Return the (X, Y) coordinate for the center point of the cell that contains the specified text.  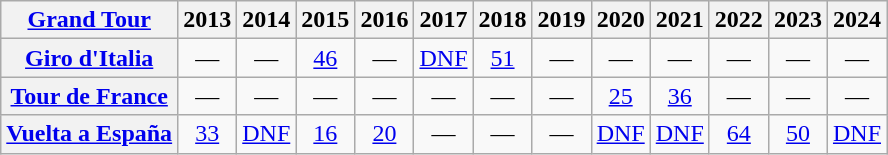
2022 (738, 20)
16 (326, 134)
2015 (326, 20)
64 (738, 134)
Giro d'Italia (90, 58)
50 (798, 134)
36 (680, 96)
2021 (680, 20)
Grand Tour (90, 20)
2017 (444, 20)
2024 (856, 20)
2018 (502, 20)
20 (384, 134)
2016 (384, 20)
2013 (208, 20)
2020 (620, 20)
2014 (266, 20)
51 (502, 58)
46 (326, 58)
25 (620, 96)
2023 (798, 20)
Vuelta a España (90, 134)
Tour de France (90, 96)
2019 (562, 20)
33 (208, 134)
